Find where the given text appears and provide that cell's center as [X, Y] coordinate. 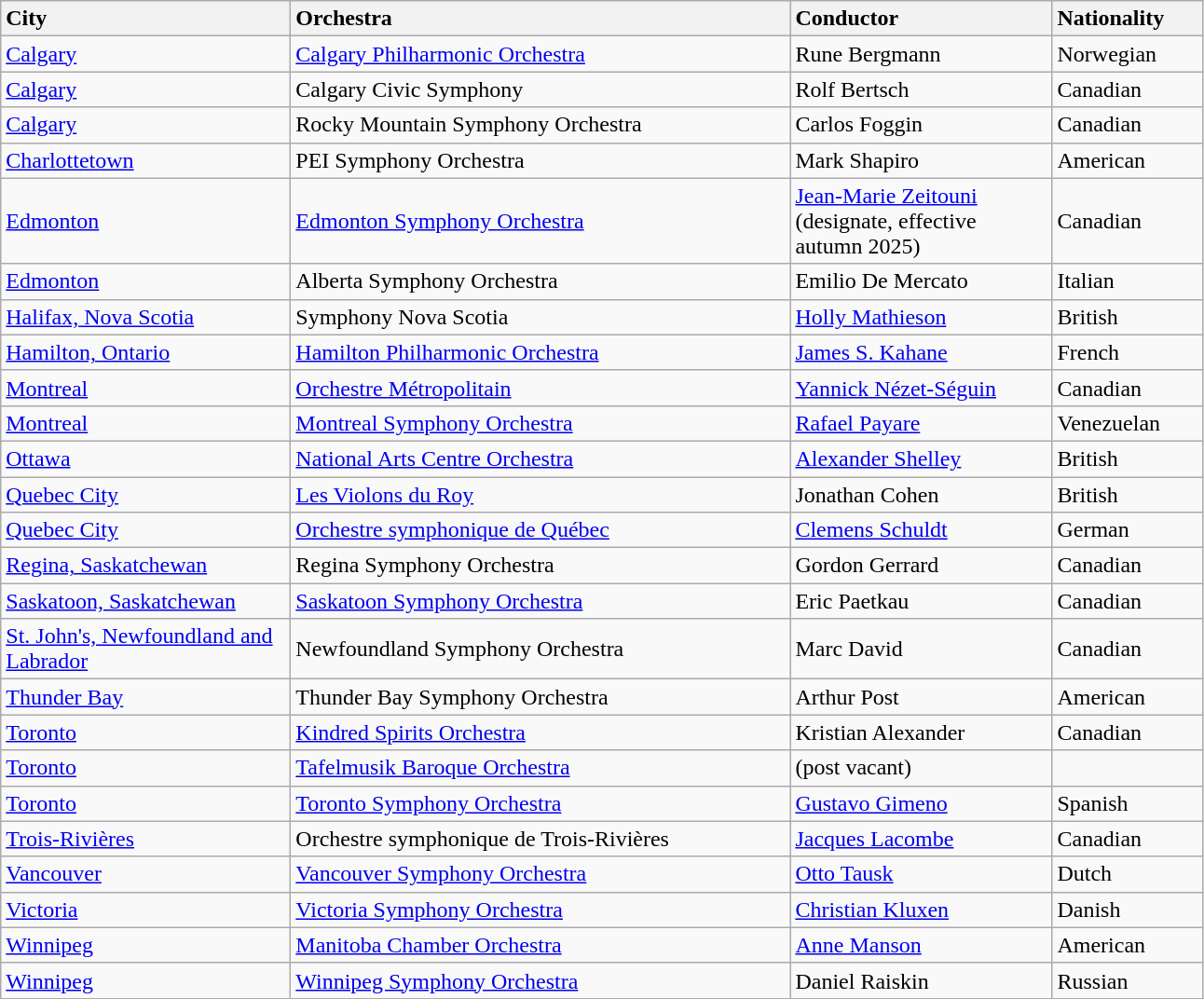
Rocky Mountain Symphony Orchestra [540, 125]
Charlottetown [145, 160]
Orchestre symphonique de Québec [540, 530]
Mark Shapiro [921, 160]
Nationality [1128, 19]
Alexander Shelley [921, 458]
Victoria [145, 910]
Emilio De Mercato [921, 281]
Symphony Nova Scotia [540, 317]
Kristian Alexander [921, 732]
Conductor [921, 19]
Ottawa [145, 458]
City [145, 19]
Danish [1128, 910]
Vancouver [145, 874]
Jean-Marie Zeitouni (designate, effective autumn 2025) [921, 221]
Anne Manson [921, 945]
Yannick Nézet-Séguin [921, 388]
Vancouver Symphony Orchestra [540, 874]
Orchestra [540, 19]
Montreal Symphony Orchestra [540, 423]
James S. Kahane [921, 352]
Edmonton Symphony Orchestra [540, 221]
Tafelmusik Baroque Orchestra [540, 768]
Trois-Rivières [145, 839]
Orchestre Métropolitain [540, 388]
Otto Tausk [921, 874]
Christian Kluxen [921, 910]
Rolf Bertsch [921, 89]
Regina Symphony Orchestra [540, 566]
National Arts Centre Orchestra [540, 458]
Alberta Symphony Orchestra [540, 281]
Manitoba Chamber Orchestra [540, 945]
Eric Paetkau [921, 601]
Rune Bergmann [921, 54]
Hamilton, Ontario [145, 352]
St. John's, Newfoundland and Labrador [145, 649]
Calgary Philharmonic Orchestra [540, 54]
(post vacant) [921, 768]
Gordon Gerrard [921, 566]
Saskatoon, Saskatchewan [145, 601]
Thunder Bay Symphony Orchestra [540, 697]
Gustavo Gimeno [921, 803]
Norwegian [1128, 54]
Hamilton Philharmonic Orchestra [540, 352]
Newfoundland Symphony Orchestra [540, 649]
Halifax, Nova Scotia [145, 317]
Saskatoon Symphony Orchestra [540, 601]
Winnipeg Symphony Orchestra [540, 980]
Arthur Post [921, 697]
Rafael Payare [921, 423]
German [1128, 530]
Thunder Bay [145, 697]
French [1128, 352]
Venezuelan [1128, 423]
Russian [1128, 980]
Spanish [1128, 803]
Victoria Symphony Orchestra [540, 910]
Daniel Raiskin [921, 980]
Jacques Lacombe [921, 839]
Marc David [921, 649]
Jonathan Cohen [921, 495]
Italian [1128, 281]
Calgary Civic Symphony [540, 89]
PEI Symphony Orchestra [540, 160]
Les Violons du Roy [540, 495]
Toronto Symphony Orchestra [540, 803]
Orchestre symphonique de Trois-Rivières [540, 839]
Carlos Foggin [921, 125]
Regina, Saskatchewan [145, 566]
Kindred Spirits Orchestra [540, 732]
Clemens Schuldt [921, 530]
Dutch [1128, 874]
Holly Mathieson [921, 317]
